Capture the cell that displays the provided text and extract its [x, y] central coordinate. 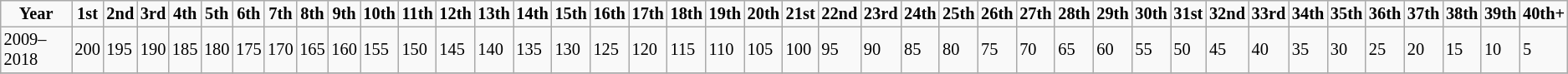
Year [37, 14]
19th [725, 14]
22nd [840, 14]
45 [1228, 50]
26th [997, 14]
15th [571, 14]
110 [725, 50]
155 [380, 50]
8th [312, 14]
20 [1423, 50]
145 [456, 50]
190 [153, 50]
6th [248, 14]
5 [1544, 50]
130 [571, 50]
135 [533, 50]
13th [494, 14]
195 [120, 50]
24th [920, 14]
120 [648, 50]
125 [610, 50]
75 [997, 50]
34th [1308, 14]
2nd [120, 14]
21st [801, 14]
29th [1112, 14]
30 [1346, 50]
10 [1500, 50]
38th [1462, 14]
80 [958, 50]
23rd [881, 14]
30th [1151, 14]
3rd [153, 14]
32nd [1228, 14]
140 [494, 50]
27th [1035, 14]
55 [1151, 50]
100 [801, 50]
185 [185, 50]
36th [1385, 14]
180 [217, 50]
35th [1346, 14]
39th [1500, 14]
10th [380, 14]
200 [88, 50]
25th [958, 14]
12th [456, 14]
105 [764, 50]
20th [764, 14]
5th [217, 14]
40 [1269, 50]
37th [1423, 14]
50 [1189, 50]
115 [687, 50]
1st [88, 14]
70 [1035, 50]
33rd [1269, 14]
160 [345, 50]
4th [185, 14]
60 [1112, 50]
11th [418, 14]
40th+ [1544, 14]
9th [345, 14]
2009–2018 [37, 50]
17th [648, 14]
7th [280, 14]
18th [687, 14]
170 [280, 50]
35 [1308, 50]
25 [1385, 50]
150 [418, 50]
175 [248, 50]
95 [840, 50]
65 [1074, 50]
14th [533, 14]
90 [881, 50]
31st [1189, 14]
165 [312, 50]
85 [920, 50]
28th [1074, 14]
16th [610, 14]
15 [1462, 50]
